Scan for the cell matching the given text and deliver its (x, y) coordinate at center. 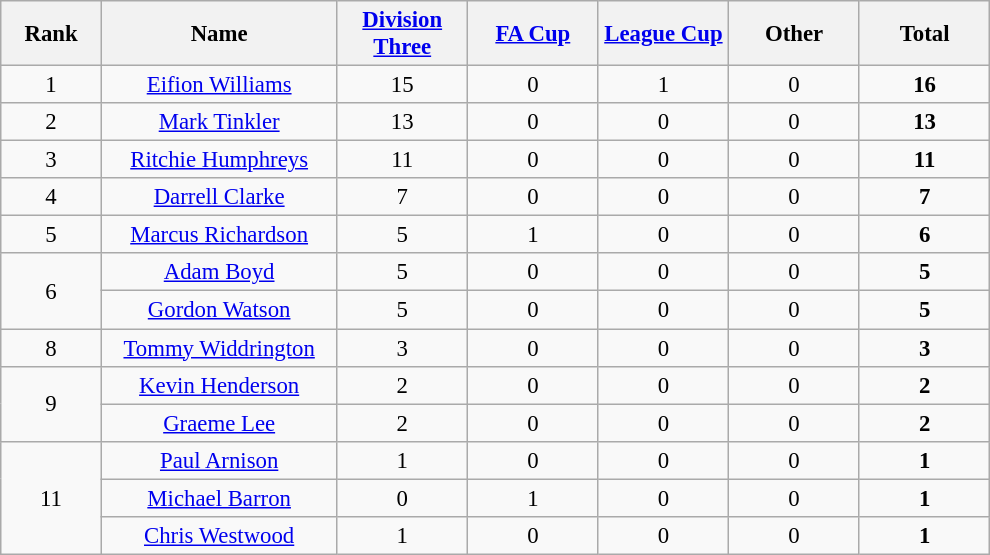
16 (924, 85)
Ritchie Humphreys (219, 160)
Mark Tinkler (219, 122)
Rank (52, 34)
Other (794, 34)
Total (924, 34)
4 (52, 197)
League Cup (664, 34)
Eifion Williams (219, 85)
Kevin Henderson (219, 385)
Paul Arnison (219, 460)
Adam Boyd (219, 273)
Chris Westwood (219, 536)
FA Cup (534, 34)
Tommy Widdrington (219, 348)
Gordon Watson (219, 310)
9 (52, 404)
Michael Barron (219, 498)
Graeme Lee (219, 423)
15 (402, 85)
Marcus Richardson (219, 235)
Division Three (402, 34)
8 (52, 348)
Name (219, 34)
Darrell Clarke (219, 197)
